Return (X, Y) of the center of cell containing provided text 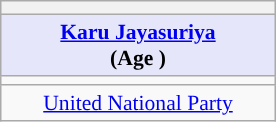
Karu Jayasuriya(Age ) (138, 44)
United National Party (138, 104)
